From the cell containing the given text, extract its center point as [X, Y] coordinate. 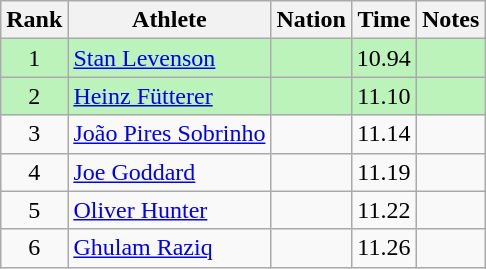
11.19 [384, 172]
João Pires Sobrinho [170, 134]
11.14 [384, 134]
Stan Levenson [170, 58]
Heinz Fütterer [170, 96]
Time [384, 20]
3 [34, 134]
Oliver Hunter [170, 210]
11.10 [384, 96]
10.94 [384, 58]
Nation [311, 20]
5 [34, 210]
Notes [450, 20]
Ghulam Raziq [170, 248]
Joe Goddard [170, 172]
11.22 [384, 210]
1 [34, 58]
2 [34, 96]
11.26 [384, 248]
Athlete [170, 20]
Rank [34, 20]
4 [34, 172]
6 [34, 248]
